Output the [x, y] coordinate of the center of the cell containing the given text.  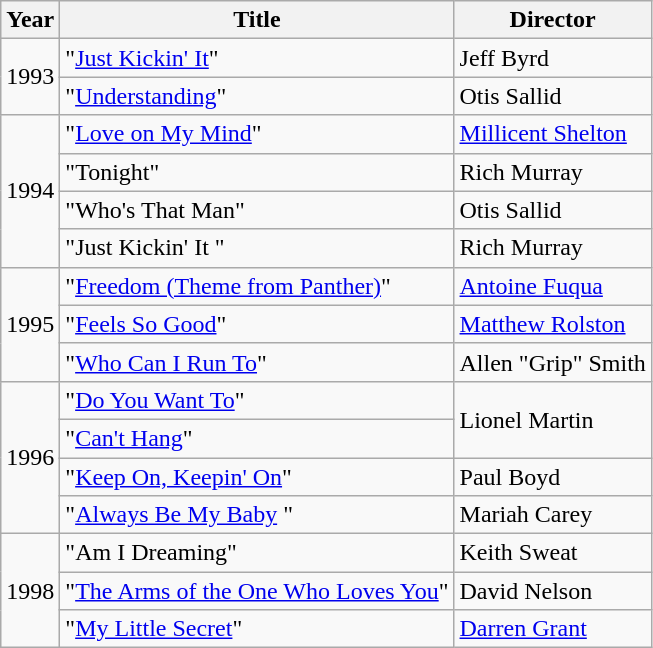
Millicent Shelton [552, 134]
"Keep On, Keepin' On" [257, 477]
"Always Be My Baby " [257, 515]
1994 [30, 191]
Allen "Grip" Smith [552, 362]
"Understanding" [257, 96]
Matthew Rolston [552, 324]
Year [30, 20]
"Who's That Man" [257, 210]
1995 [30, 324]
"Feels So Good" [257, 324]
"Am I Dreaming" [257, 553]
"The Arms of the One Who Loves You" [257, 591]
1996 [30, 457]
1998 [30, 591]
Antoine Fuqua [552, 286]
Mariah Carey [552, 515]
"Love on My Mind" [257, 134]
"Just Kickin' It " [257, 248]
1993 [30, 77]
Darren Grant [552, 629]
Lionel Martin [552, 419]
Director [552, 20]
"Tonight" [257, 172]
"Can't Hang" [257, 438]
"Freedom (Theme from Panther)" [257, 286]
Jeff Byrd [552, 58]
Paul Boyd [552, 477]
"Do You Want To" [257, 400]
"Just Kickin' It" [257, 58]
David Nelson [552, 591]
Keith Sweat [552, 553]
Title [257, 20]
"Who Can I Run To" [257, 362]
"My Little Secret" [257, 629]
